Return the [x, y] coordinate for the center point of the cell that contains the specified text.  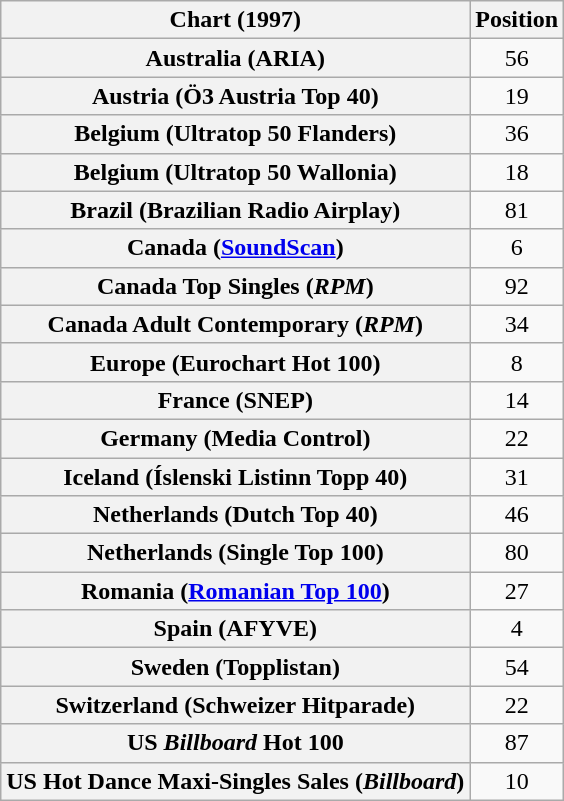
18 [517, 172]
Netherlands (Single Top 100) [236, 553]
Iceland (Íslenski Listinn Topp 40) [236, 477]
Austria (Ö3 Austria Top 40) [236, 96]
Canada Adult Contemporary (RPM) [236, 324]
Belgium (Ultratop 50 Wallonia) [236, 172]
Brazil (Brazilian Radio Airplay) [236, 210]
Romania (Romanian Top 100) [236, 591]
Switzerland (Schweizer Hitparade) [236, 705]
4 [517, 629]
54 [517, 667]
Canada Top Singles (RPM) [236, 286]
56 [517, 58]
87 [517, 743]
14 [517, 400]
Netherlands (Dutch Top 40) [236, 515]
US Billboard Hot 100 [236, 743]
Belgium (Ultratop 50 Flanders) [236, 134]
Australia (ARIA) [236, 58]
Sweden (Topplistan) [236, 667]
Canada (SoundScan) [236, 248]
8 [517, 362]
36 [517, 134]
Chart (1997) [236, 20]
6 [517, 248]
US Hot Dance Maxi-Singles Sales (Billboard) [236, 781]
81 [517, 210]
92 [517, 286]
10 [517, 781]
France (SNEP) [236, 400]
Europe (Eurochart Hot 100) [236, 362]
Spain (AFYVE) [236, 629]
34 [517, 324]
31 [517, 477]
80 [517, 553]
19 [517, 96]
Germany (Media Control) [236, 438]
46 [517, 515]
27 [517, 591]
Position [517, 20]
